Scan for the cell matching the given text and deliver its (x, y) coordinate at center. 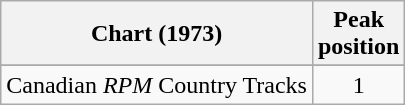
1 (358, 85)
Canadian RPM Country Tracks (157, 85)
Peakposition (358, 34)
Chart (1973) (157, 34)
